Search for the cell housing the specified text and yield its (x, y) center coordinate. 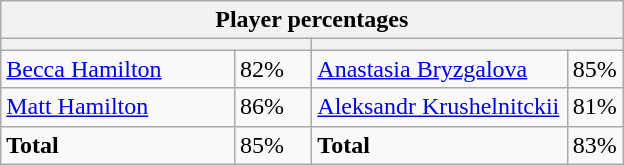
81% (595, 107)
83% (595, 145)
Becca Hamilton (118, 69)
Anastasia Bryzgalova (440, 69)
Player percentages (312, 20)
86% (272, 107)
Aleksandr Krushelnitckii (440, 107)
82% (272, 69)
Matt Hamilton (118, 107)
